From the cell containing the given text, extract its center point as (x, y) coordinate. 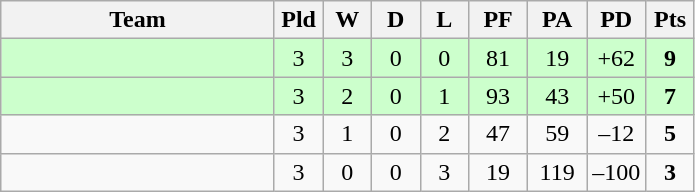
W (348, 20)
81 (498, 58)
D (396, 20)
PA (558, 20)
119 (558, 172)
9 (670, 58)
Team (138, 20)
5 (670, 134)
59 (558, 134)
43 (558, 96)
7 (670, 96)
+62 (616, 58)
47 (498, 134)
PD (616, 20)
93 (498, 96)
PF (498, 20)
–100 (616, 172)
+50 (616, 96)
Pts (670, 20)
Pld (298, 20)
L (444, 20)
–12 (616, 134)
